Identify which cell holds the provided text, then report its (x, y) central coordinate. 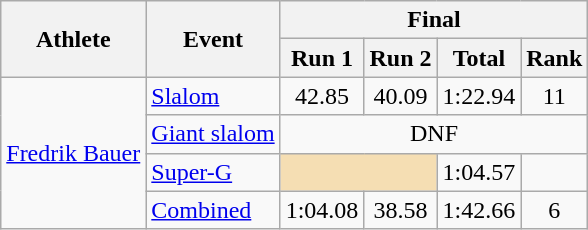
38.58 (400, 210)
Event (213, 39)
DNF (434, 134)
Run 2 (400, 58)
Final (434, 20)
Rank (554, 58)
Combined (213, 210)
Super-G (213, 172)
40.09 (400, 96)
11 (554, 96)
Slalom (213, 96)
Fredrik Bauer (74, 153)
6 (554, 210)
Total (479, 58)
42.85 (322, 96)
Athlete (74, 39)
1:42.66 (479, 210)
Giant slalom (213, 134)
1:22.94 (479, 96)
1:04.08 (322, 210)
Run 1 (322, 58)
1:04.57 (479, 172)
